Find where the given text appears and provide that cell's center as (x, y) coordinate. 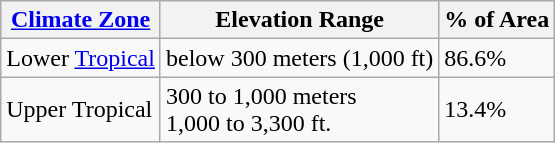
300 to 1,000 meters1,000 to 3,300 ft. (299, 110)
Climate Zone (81, 20)
% of Area (497, 20)
86.6% (497, 58)
Lower Tropical (81, 58)
below 300 meters (1,000 ft) (299, 58)
Elevation Range (299, 20)
13.4% (497, 110)
Upper Tropical (81, 110)
